Identify which cell holds the provided text, then report its (x, y) central coordinate. 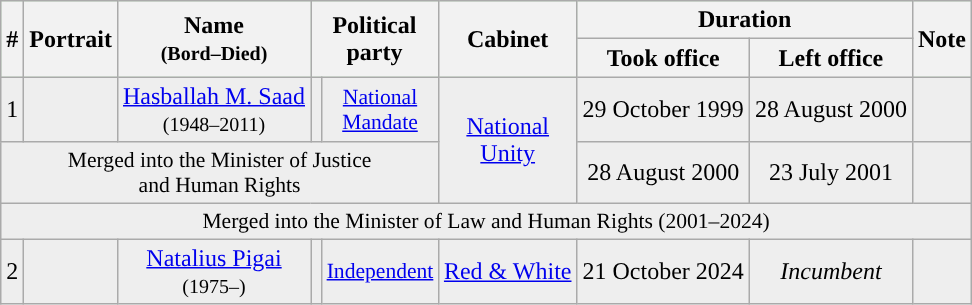
NationalUnity (508, 140)
Natalius Pigai(1975–) (214, 272)
Took office (663, 58)
Incumbent (830, 272)
1 (12, 110)
Cabinet (508, 39)
29 October 1999 (663, 110)
National Mandate (380, 110)
Merged into the Minister of Law and Human Rights (2001–2024) (486, 221)
Independent (380, 272)
Hasballah M. Saad(1948–2011) (214, 110)
# (12, 39)
21 October 2024 (663, 272)
Merged into the Minister of Justice and Human Rights (220, 172)
Politicalparty (375, 39)
Note (942, 39)
Name(Bord–Died) (214, 39)
23 July 2001 (830, 172)
Duration (744, 20)
2 (12, 272)
Left office (830, 58)
Red & White (508, 272)
Portrait (71, 39)
